Scan for the cell matching the given text and deliver its [x, y] coordinate at center. 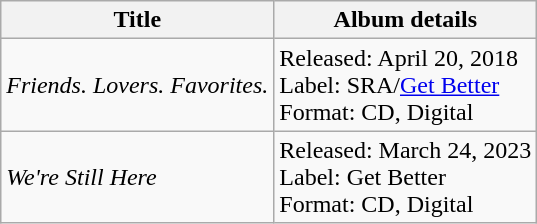
Released: April 20, 2018Label: SRA/Get BetterFormat: CD, Digital [406, 85]
We're Still Here [138, 177]
Album details [406, 20]
Friends. Lovers. Favorites. [138, 85]
Released: March 24, 2023Label: Get BetterFormat: CD, Digital [406, 177]
Title [138, 20]
